Find where the given text appears and provide that cell's center as [x, y] coordinate. 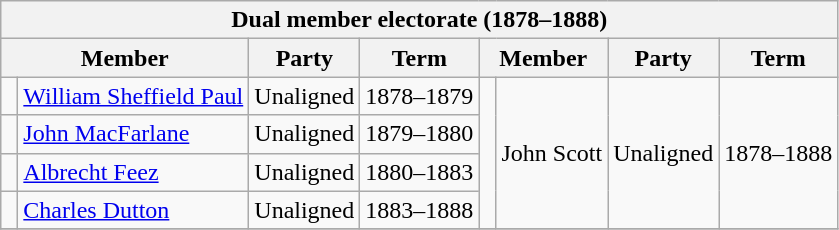
Charles Dutton [134, 210]
1880–1883 [420, 172]
Albrecht Feez [134, 172]
1878–1888 [778, 153]
Dual member electorate (1878–1888) [420, 20]
William Sheffield Paul [134, 96]
1878–1879 [420, 96]
John Scott [552, 153]
John MacFarlane [134, 134]
1883–1888 [420, 210]
1879–1880 [420, 134]
